Detect which cell encompasses the target text, then output its (X, Y) center coordinate. 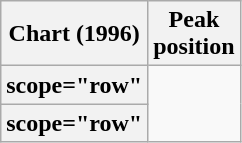
Peakposition (194, 34)
Chart (1996) (74, 34)
